Return (x, y) of the center of cell containing provided text 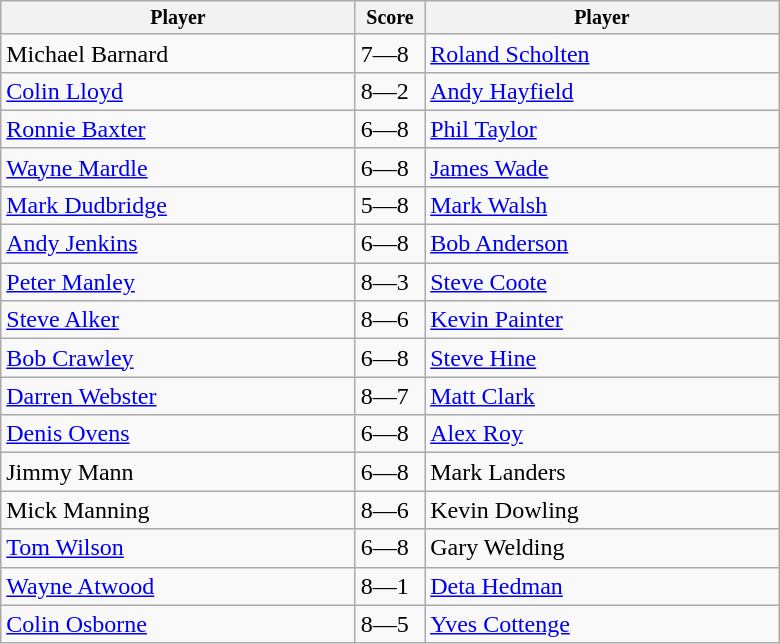
8—2 (390, 91)
Steve Hine (602, 358)
Mark Dudbridge (178, 205)
8—3 (390, 282)
Deta Hedman (602, 586)
Denis Ovens (178, 434)
Alex Roy (602, 434)
Wayne Atwood (178, 586)
Darren Webster (178, 396)
Andy Hayfield (602, 91)
Roland Scholten (602, 53)
Peter Manley (178, 282)
Yves Cottenge (602, 624)
Kevin Painter (602, 320)
8—7 (390, 396)
Phil Taylor (602, 129)
Score (390, 18)
5—8 (390, 205)
Mick Manning (178, 510)
Mark Walsh (602, 205)
Ronnie Baxter (178, 129)
Steve Alker (178, 320)
Colin Osborne (178, 624)
Tom Wilson (178, 548)
8—1 (390, 586)
James Wade (602, 167)
Steve Coote (602, 282)
Gary Welding (602, 548)
Bob Crawley (178, 358)
Bob Anderson (602, 244)
Andy Jenkins (178, 244)
Michael Barnard (178, 53)
7—8 (390, 53)
Kevin Dowling (602, 510)
8—5 (390, 624)
Matt Clark (602, 396)
Colin Lloyd (178, 91)
Wayne Mardle (178, 167)
Jimmy Mann (178, 472)
Mark Landers (602, 472)
